Detect which cell encompasses the target text, then output its [X, Y] center coordinate. 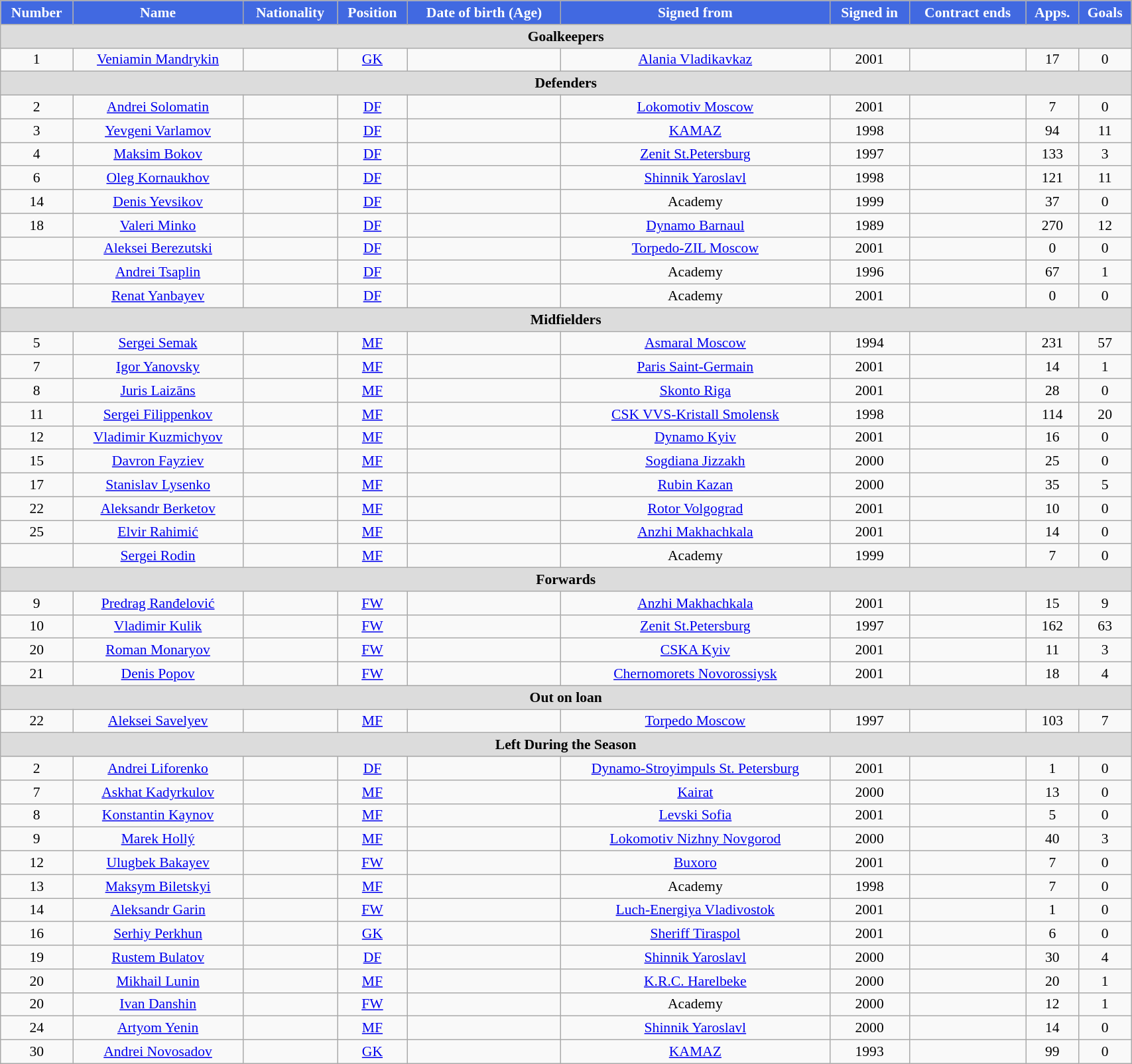
1996 [869, 272]
270 [1052, 225]
Predrag Ranđelović [158, 603]
Serhiy Perkhun [158, 934]
Veniamin Mandrykin [158, 60]
Number [37, 13]
Goalkeepers [566, 36]
231 [1052, 343]
Andrei Novosadov [158, 1052]
Sheriff Tiraspol [695, 934]
Andrei Liforenko [158, 768]
Skonto Riga [695, 390]
Goals [1105, 13]
121 [1052, 178]
94 [1052, 131]
Rustem Bulatov [158, 957]
Maksim Bokov [158, 154]
Dynamo Kyiv [695, 438]
Askhat Kadyrkulov [158, 792]
Valeri Minko [158, 225]
Aleksandr Berketov [158, 508]
Artyom Yenin [158, 1028]
Luch-Energiya Vladivostok [695, 910]
1994 [869, 343]
35 [1052, 485]
Roman Monaryov [158, 650]
28 [1052, 390]
Igor Yanovsky [158, 367]
Signed from [695, 13]
Dynamo Barnaul [695, 225]
63 [1105, 626]
Lokomotiv Nizhny Novgorod [695, 839]
162 [1052, 626]
Nationality [290, 13]
Elvir Rahimić [158, 532]
Aleksandr Garin [158, 910]
Ulugbek Bakayev [158, 863]
103 [1052, 721]
K.R.C. Harelbeke [695, 981]
1993 [869, 1052]
Sergei Filippenkov [158, 414]
Oleg Kornaukhov [158, 178]
Kairat [695, 792]
Name [158, 13]
Torpedo-ZIL Moscow [695, 249]
Date of birth (Age) [484, 13]
Andrei Solomatin [158, 107]
Chernomorets Novorossiysk [695, 674]
Midfielders [566, 320]
67 [1052, 272]
40 [1052, 839]
Stanislav Lysenko [158, 485]
Buxoro [695, 863]
Vladimir Kulik [158, 626]
Position [372, 13]
Defenders [566, 84]
Sogdiana Jizzakh [695, 461]
Rotor Volgograd [695, 508]
Alania Vladikavkaz [695, 60]
24 [37, 1028]
Davron Fayziev [158, 461]
Apps. [1052, 13]
Sergei Semak [158, 343]
Sergei Rodin [158, 556]
Denis Yevsikov [158, 202]
133 [1052, 154]
CSK VVS-Kristall Smolensk [695, 414]
Denis Popov [158, 674]
Vladimir Kuzmichyov [158, 438]
Yevgeni Varlamov [158, 131]
Signed in [869, 13]
Out on loan [566, 697]
Lokomotiv Moscow [695, 107]
Juris Laizāns [158, 390]
Left During the Season [566, 745]
Aleksei Berezutski [158, 249]
99 [1052, 1052]
Forwards [566, 579]
Marek Hollý [158, 839]
Asmaral Moscow [695, 343]
114 [1052, 414]
Aleksei Savelyev [158, 721]
Dynamo-Stroyimpuls St. Petersburg [695, 768]
Andrei Tsaplin [158, 272]
Paris Saint-Germain [695, 367]
Renat Yanbayev [158, 296]
37 [1052, 202]
1989 [869, 225]
Ivan Danshin [158, 1004]
Konstantin Kaynov [158, 815]
CSKA Kyiv [695, 650]
Torpedo Moscow [695, 721]
Levski Sofia [695, 815]
Maksym Biletskyi [158, 886]
19 [37, 957]
Rubin Kazan [695, 485]
Contract ends [968, 13]
57 [1105, 343]
21 [37, 674]
Mikhail Lunin [158, 981]
